Capture the cell that displays the provided text and extract its (x, y) central coordinate. 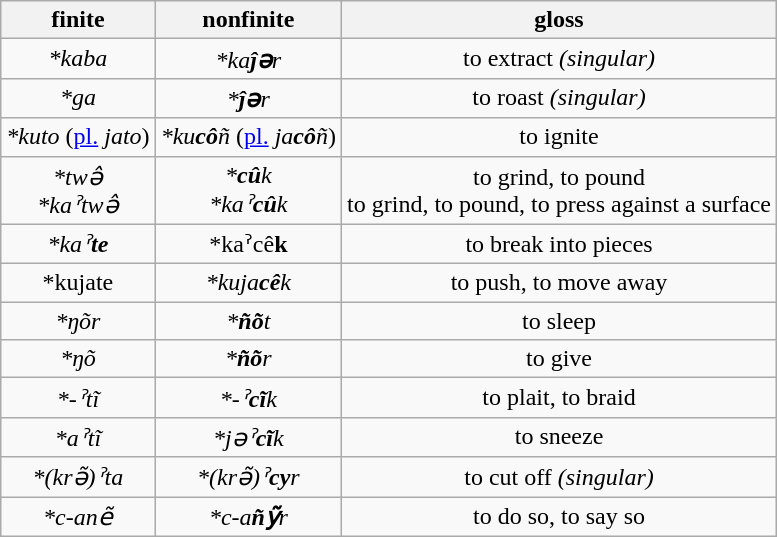
to sneeze (560, 437)
to break into pieces (560, 244)
*kujacêk (248, 283)
*kaĵər (248, 59)
*twə̂*kaˀtwə̂ (78, 190)
to ignite (560, 137)
to cut off (singular) (560, 477)
*cûk*kaˀcûk (248, 190)
*kaˀte (78, 244)
*(krə̃)ˀta (78, 477)
*c-añỹr (248, 516)
*ĵər (248, 98)
to roast (singular) (560, 98)
*ŋõ (78, 359)
gloss (560, 20)
to do so, to say so (560, 516)
*ŋõr (78, 321)
nonfinite (248, 20)
*(krə̃)ˀcyr (248, 477)
to give (560, 359)
to grind, to poundto grind, to pound, to press against a surface (560, 190)
*kujate (78, 283)
*kuto (pl. jato) (78, 137)
to extract (singular) (560, 59)
*ñõr (248, 359)
*kaˀcêk (248, 244)
finite (78, 20)
*aˀtĩ (78, 437)
to plait, to braid (560, 398)
*-ˀcĩk (248, 398)
*ga (78, 98)
to sleep (560, 321)
*jəˀcĩk (248, 437)
*c-anẽ (78, 516)
*kucôñ (pl. jacôñ) (248, 137)
to push, to move away (560, 283)
*-ˀtĩ (78, 398)
*kaba (78, 59)
*ñõt (248, 321)
